For the text-containing cell, return its midpoint in [x, y] coordinate format. 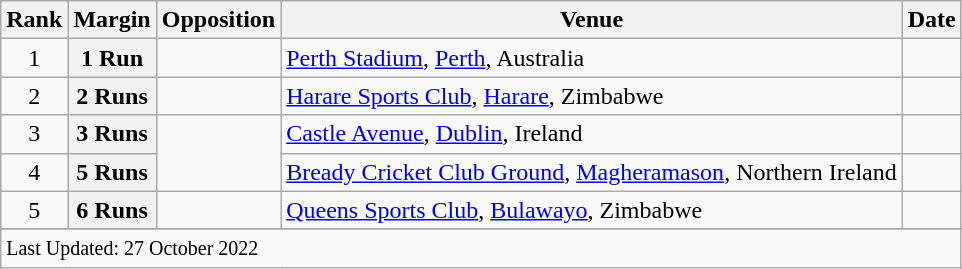
3 [34, 134]
Bready Cricket Club Ground, Magheramason, Northern Ireland [592, 172]
1 Run [112, 58]
Perth Stadium, Perth, Australia [592, 58]
2 Runs [112, 96]
Date [932, 20]
Rank [34, 20]
4 [34, 172]
Margin [112, 20]
Harare Sports Club, Harare, Zimbabwe [592, 96]
5 [34, 210]
3 Runs [112, 134]
Last Updated: 27 October 2022 [482, 248]
Queens Sports Club, Bulawayo, Zimbabwe [592, 210]
6 Runs [112, 210]
5 Runs [112, 172]
Venue [592, 20]
Castle Avenue, Dublin, Ireland [592, 134]
2 [34, 96]
Opposition [218, 20]
1 [34, 58]
